Find where the given text appears and provide that cell's center as [x, y] coordinate. 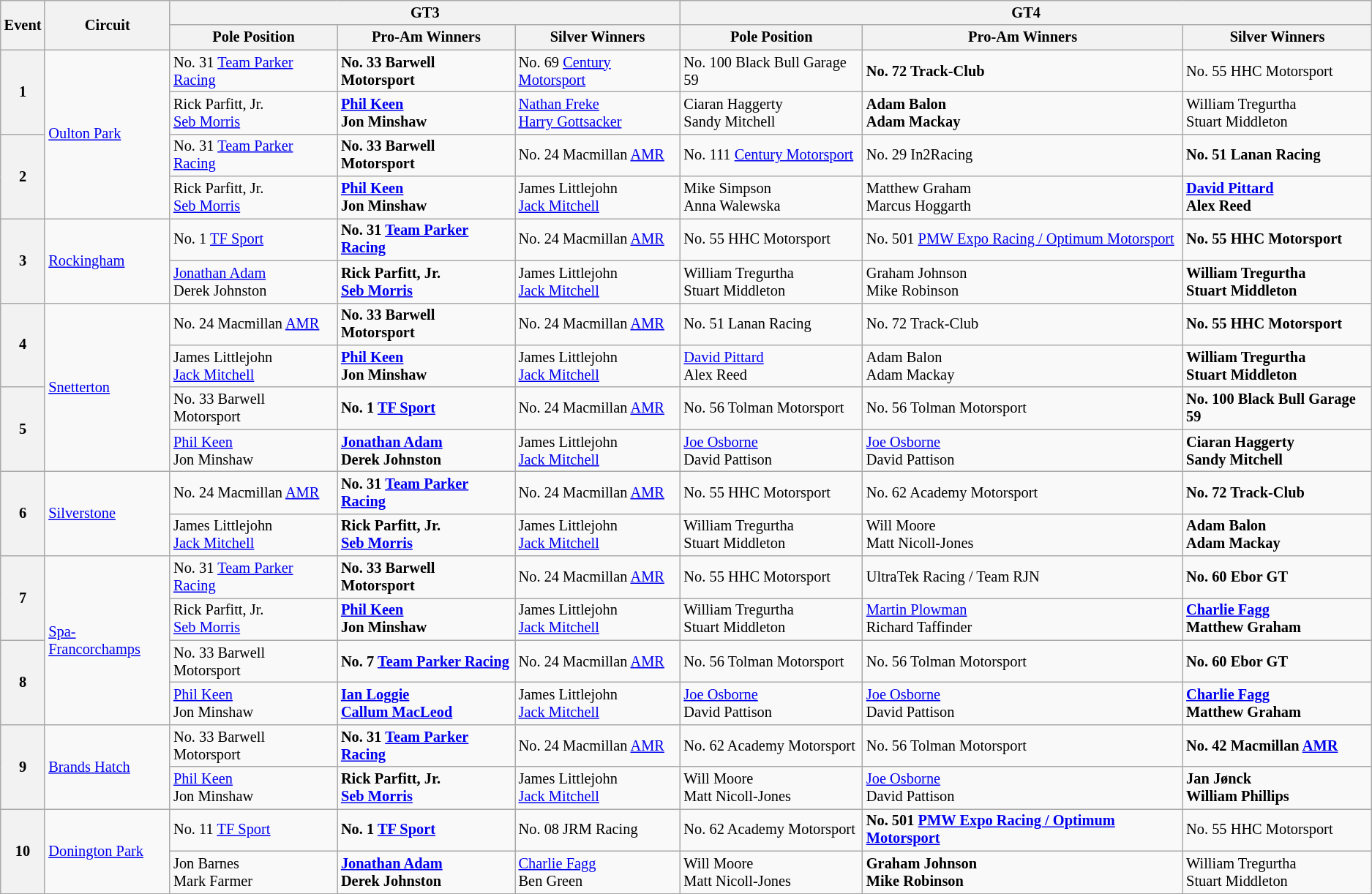
Silverstone [107, 514]
No. 11 TF Sport [253, 830]
Oulton Park [107, 135]
Brands Hatch [107, 767]
No. 69 Century Motorsport [598, 71]
No. 08 JRM Racing [598, 830]
Circuit [107, 25]
7 [23, 598]
GT3 [424, 12]
Mike Simpson Anna Walewska [771, 198]
Donington Park [107, 850]
Matthew Graham Marcus Hoggarth [1023, 198]
5 [23, 429]
4 [23, 345]
Rockingham [107, 260]
Martin Plowman Richard Taffinder [1023, 619]
Charlie Fagg Ben Green [598, 872]
No. 7 Team Parker Racing [426, 661]
Spa-Francorchamps [107, 641]
2 [23, 176]
1 [23, 92]
UltraTek Racing / Team RJN [1023, 577]
No. 111 Century Motorsport [771, 155]
3 [23, 260]
Ian Loggie Callum MacLeod [426, 703]
No. 29 In2Racing [1023, 155]
No. 42 Macmillan AMR [1278, 745]
9 [23, 767]
6 [23, 514]
10 [23, 850]
Event [23, 25]
Nathan Freke Harry Gottsacker [598, 113]
8 [23, 682]
Jon Barnes Mark Farmer [253, 872]
Jan Jønck William Phillips [1278, 788]
Snetterton [107, 388]
GT4 [1026, 12]
